From the cell containing the given text, extract its center point as (x, y) coordinate. 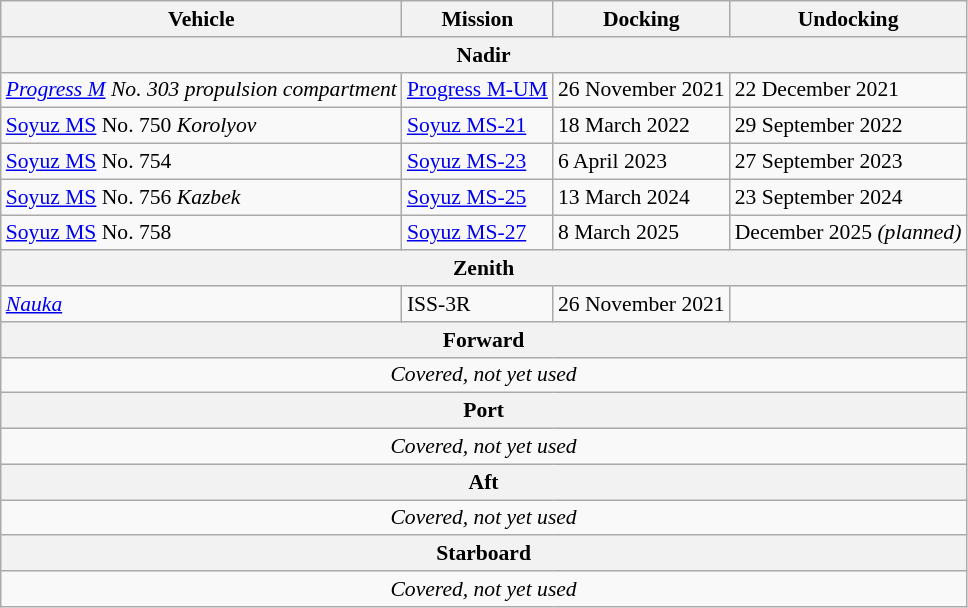
8 March 2025 (642, 233)
Undocking (848, 19)
ISS-3R (478, 304)
Mission (478, 19)
Soyuz MS-23 (478, 162)
Progress M-UM (478, 90)
22 December 2021 (848, 90)
6 April 2023 (642, 162)
Vehicle (202, 19)
Soyuz MS No. 750 Korolyov (202, 126)
Nadir (484, 55)
Progress M No. 303 propulsion compartment (202, 90)
Aft (484, 482)
Port (484, 411)
13 March 2024 (642, 197)
Forward (484, 340)
Soyuz MS No. 754 (202, 162)
29 September 2022 (848, 126)
27 September 2023 (848, 162)
23 September 2024 (848, 197)
Soyuz MS-21 (478, 126)
Soyuz MS-25 (478, 197)
18 March 2022 (642, 126)
Soyuz MS No. 756 Kazbek (202, 197)
Soyuz MS No. 758 (202, 233)
Soyuz MS-27 (478, 233)
Nauka (202, 304)
December 2025 (planned) (848, 233)
Zenith (484, 269)
Docking (642, 19)
Starboard (484, 554)
